Extract the (x, y) coordinate from the center of the cell holding the provided text.  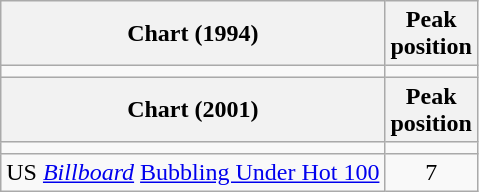
Chart (1994) (193, 34)
Chart (2001) (193, 110)
7 (431, 172)
US Billboard Bubbling Under Hot 100 (193, 172)
